Detect which cell encompasses the target text, then output its (x, y) center coordinate. 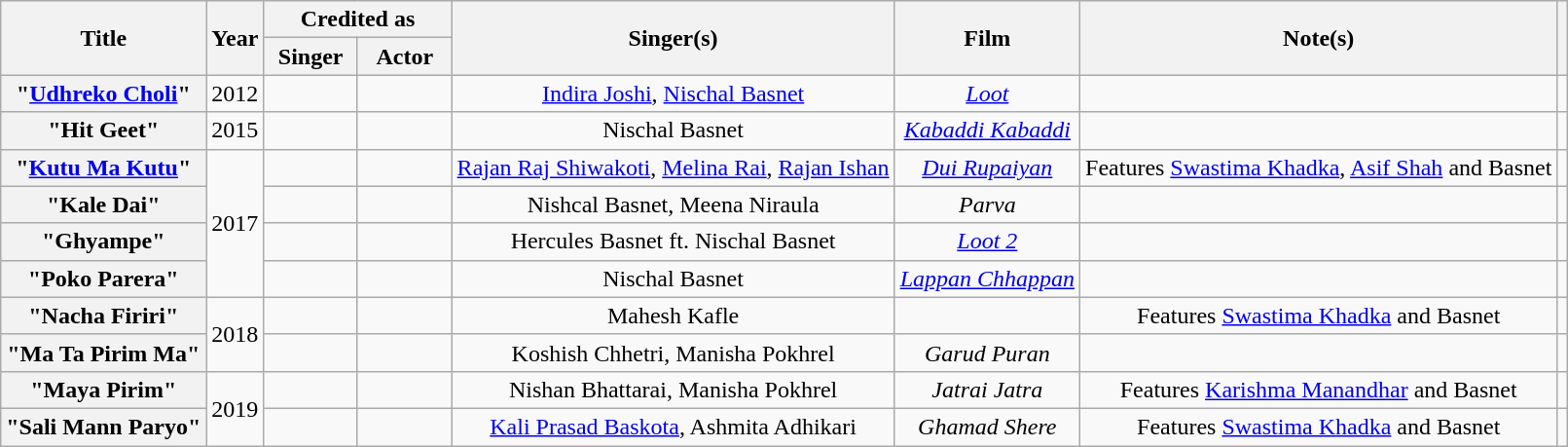
2017 (236, 223)
"Ma Ta Pirim Ma" (103, 353)
Nishcal Basnet, Meena Niraula (674, 205)
Nishan Bhattarai, Manisha Pokhrel (674, 390)
Singer (311, 56)
Mahesh Kafle (674, 316)
2015 (236, 130)
Garud Puran (987, 353)
"Udhreko Choli" (103, 93)
Koshish Chhetri, Manisha Pokhrel (674, 353)
Ghamad Shere (987, 427)
Lappan Chhappan (987, 279)
Kali Prasad Baskota, Ashmita Adhikari (674, 427)
Features Swastima Khadka, Asif Shah and Basnet (1319, 168)
2012 (236, 93)
Actor (405, 56)
"Sali Mann Paryo" (103, 427)
"Ghyampe" (103, 242)
Kabaddi Kabaddi (987, 130)
Loot (987, 93)
"Kale Dai" (103, 205)
Year (236, 38)
Title (103, 38)
"Hit Geet" (103, 130)
Film (987, 38)
"Maya Pirim" (103, 390)
"Poko Parera" (103, 279)
Parva (987, 205)
Hercules Basnet ft. Nischal Basnet (674, 242)
Loot 2 (987, 242)
Credited as (358, 19)
Indira Joshi, Nischal Basnet (674, 93)
Features Karishma Manandhar and Basnet (1319, 390)
Dui Rupaiyan (987, 168)
"Kutu Ma Kutu" (103, 168)
2019 (236, 408)
Jatrai Jatra (987, 390)
Note(s) (1319, 38)
2018 (236, 334)
Rajan Raj Shiwakoti, Melina Rai, Rajan Ishan (674, 168)
"Nacha Firiri" (103, 316)
Singer(s) (674, 38)
